Return the [x, y] coordinate for the center point of the cell that contains the specified text.  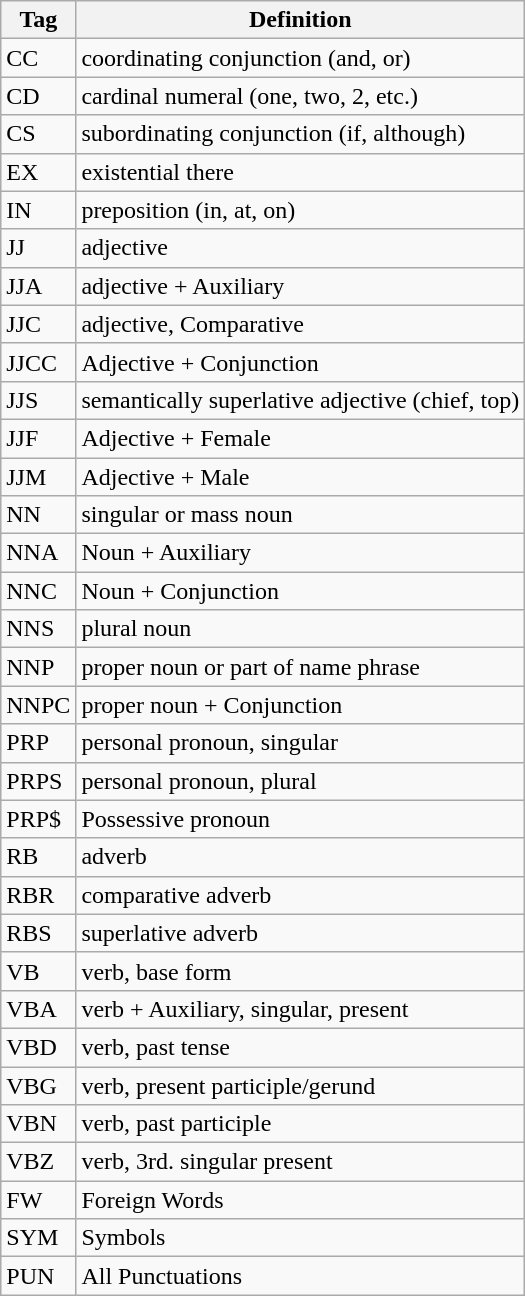
CC [38, 58]
JJ [38, 248]
verb, 3rd. singular present [300, 1162]
NNP [38, 667]
IN [38, 210]
verb + Auxiliary, singular, present [300, 1009]
preposition (in, at, on) [300, 210]
cardinal numeral (one, two, 2, etc.) [300, 96]
semantically superlative adjective (chief, top) [300, 400]
Definition [300, 20]
NNA [38, 553]
PUN [38, 1276]
verb, base form [300, 971]
VBZ [38, 1162]
Adjective + Conjunction [300, 362]
proper noun or part of name phrase [300, 667]
NNPC [38, 705]
JJM [38, 477]
adjective [300, 248]
Noun + Auxiliary [300, 553]
comparative adverb [300, 895]
SYM [38, 1238]
PRP$ [38, 819]
Tag [38, 20]
adjective + Auxiliary [300, 286]
RB [38, 857]
PRP [38, 743]
RBR [38, 895]
singular or mass noun [300, 515]
JJF [38, 438]
EX [38, 172]
verb, past tense [300, 1047]
Adjective + Male [300, 477]
plural noun [300, 629]
VBG [38, 1085]
CS [38, 134]
verb, past participle [300, 1124]
CD [38, 96]
proper noun + Conjunction [300, 705]
personal pronoun, singular [300, 743]
superlative adverb [300, 933]
Possessive pronoun [300, 819]
JJS [38, 400]
verb, present participle/gerund [300, 1085]
Foreign Words [300, 1200]
VBA [38, 1009]
All Punctuations [300, 1276]
adjective, Comparative [300, 324]
RBS [38, 933]
Symbols [300, 1238]
NNS [38, 629]
NNC [38, 591]
Noun + Conjunction [300, 591]
JJC [38, 324]
Adjective + Female [300, 438]
existential there [300, 172]
coordinating conjunction (and, or) [300, 58]
FW [38, 1200]
JJCC [38, 362]
VBD [38, 1047]
subordinating conjunction (if, although) [300, 134]
adverb [300, 857]
JJA [38, 286]
NN [38, 515]
personal pronoun, plural [300, 781]
VBN [38, 1124]
PRPS [38, 781]
VB [38, 971]
